Scan for the cell matching the given text and deliver its (X, Y) coordinate at center. 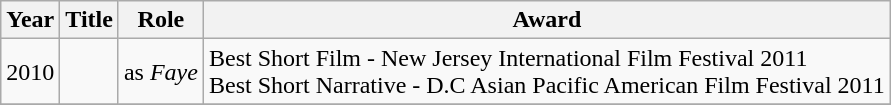
Award (546, 20)
Best Short Film - New Jersey International Film Festival 2011Best Short Narrative - D.C Asian Pacific American Film Festival 2011 (546, 72)
as Faye (160, 72)
2010 (30, 72)
Title (90, 20)
Role (160, 20)
Year (30, 20)
